Extract the (x, y) coordinate from the center of the cell holding the provided text.  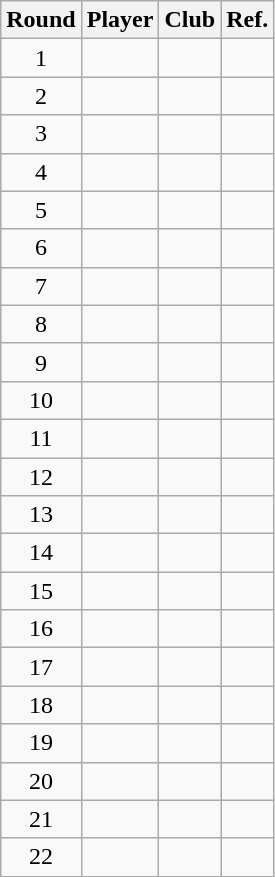
21 (41, 819)
15 (41, 591)
22 (41, 857)
6 (41, 248)
5 (41, 210)
1 (41, 58)
3 (41, 134)
12 (41, 477)
8 (41, 324)
Ref. (248, 20)
16 (41, 629)
20 (41, 781)
18 (41, 705)
Round (41, 20)
9 (41, 362)
Player (120, 20)
19 (41, 743)
7 (41, 286)
13 (41, 515)
14 (41, 553)
Club (190, 20)
2 (41, 96)
10 (41, 400)
4 (41, 172)
17 (41, 667)
11 (41, 438)
